Search for the cell housing the specified text and yield its [X, Y] center coordinate. 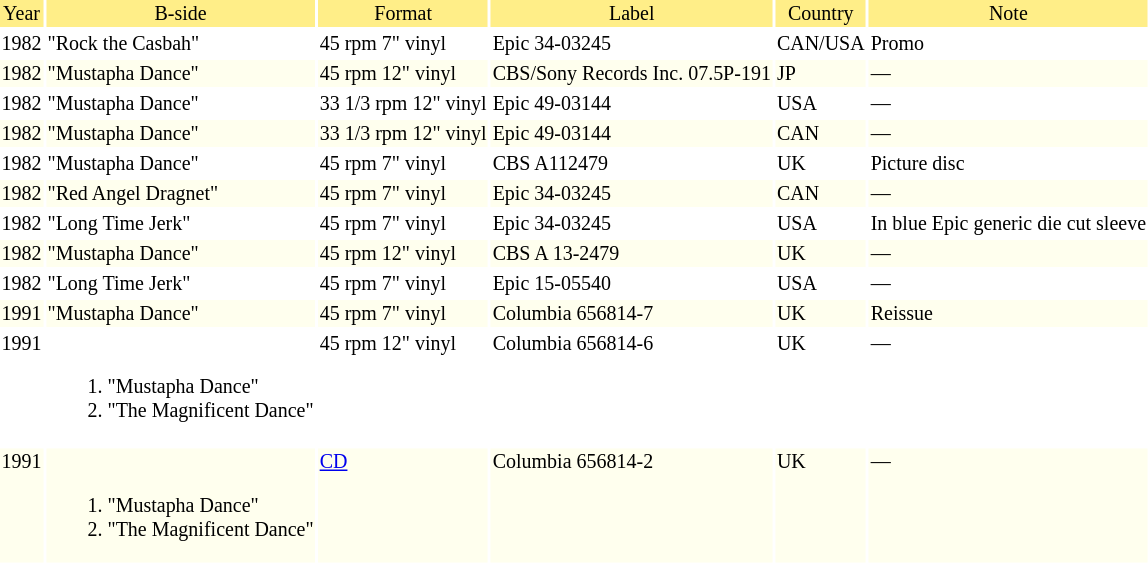
Promo [1008, 44]
Epic 15-05540 [632, 284]
Format [403, 14]
CBS A 13-2479 [632, 254]
CD [403, 506]
Columbia 656814-7 [632, 314]
CBS A112479 [632, 164]
Country [820, 14]
Picture disc [1008, 164]
Columbia 656814-2 [632, 506]
"Red Angel Dragnet" [180, 194]
CBS/Sony Records Inc. 07.5P-191 [632, 74]
Year [22, 14]
Columbia 656814-6 [632, 388]
Reissue [1008, 314]
"Rock the Casbah" [180, 44]
B-side [180, 14]
In blue Epic generic die cut sleeve [1008, 224]
CAN/USA [820, 44]
JP [820, 74]
Note [1008, 14]
Label [632, 14]
